Identify which cell holds the provided text, then report its (x, y) central coordinate. 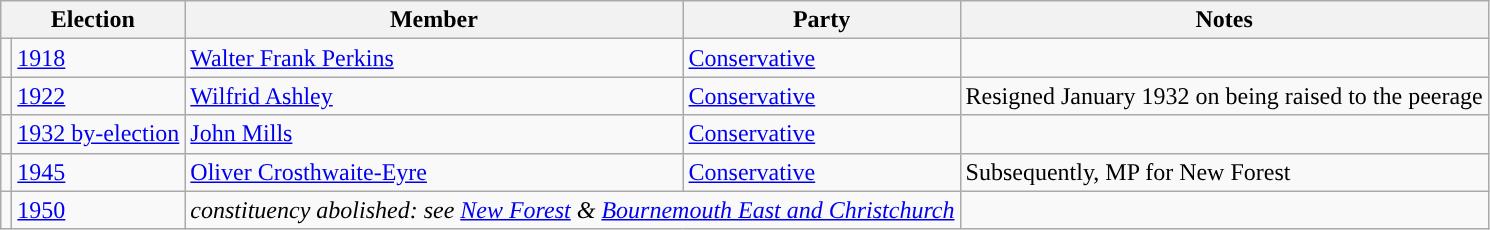
Oliver Crosthwaite-Eyre (434, 172)
constituency abolished: see New Forest & Bournemouth East and Christchurch (572, 210)
Member (434, 20)
1932 by-election (98, 134)
Election (93, 20)
Party (822, 20)
Resigned January 1932 on being raised to the peerage (1224, 96)
1918 (98, 58)
Wilfrid Ashley (434, 96)
1922 (98, 96)
1950 (98, 210)
1945 (98, 172)
Walter Frank Perkins (434, 58)
Subsequently, MP for New Forest (1224, 172)
Notes (1224, 20)
John Mills (434, 134)
